Extract the [X, Y] coordinate from the center of the cell holding the provided text.  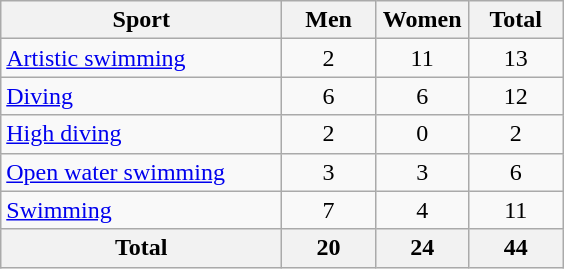
Diving [142, 96]
Swimming [142, 210]
Open water swimming [142, 172]
13 [516, 58]
Women [422, 20]
High diving [142, 134]
Artistic swimming [142, 58]
0 [422, 134]
Men [329, 20]
12 [516, 96]
24 [422, 248]
7 [329, 210]
20 [329, 248]
Sport [142, 20]
44 [516, 248]
4 [422, 210]
